Return the [x, y] coordinate for the center point of the cell that contains the specified text.  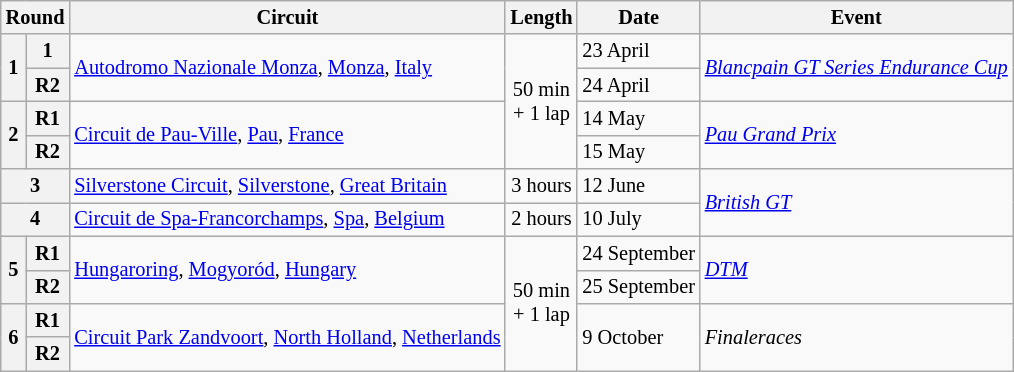
6 [14, 336]
3 [36, 186]
DTM [856, 270]
Finaleraces [856, 336]
25 September [638, 287]
Blancpain GT Series Endurance Cup [856, 68]
10 July [638, 219]
5 [14, 270]
3 hours [541, 186]
23 April [638, 51]
British GT [856, 202]
Length [541, 17]
Pau Grand Prix [856, 134]
Autodromo Nazionale Monza, Monza, Italy [287, 68]
Circuit [287, 17]
14 May [638, 118]
2 [14, 134]
Date [638, 17]
12 June [638, 186]
24 September [638, 253]
9 October [638, 336]
2 hours [541, 219]
Circuit de Spa-Francorchamps, Spa, Belgium [287, 219]
Circuit de Pau-Ville, Pau, France [287, 134]
15 May [638, 152]
4 [36, 219]
Round [36, 17]
Hungaroring, Mogyoród, Hungary [287, 270]
24 April [638, 85]
Silverstone Circuit, Silverstone, Great Britain [287, 186]
Circuit Park Zandvoort, North Holland, Netherlands [287, 336]
Event [856, 17]
